Output the (x, y) coordinate of the center of the cell containing the given text.  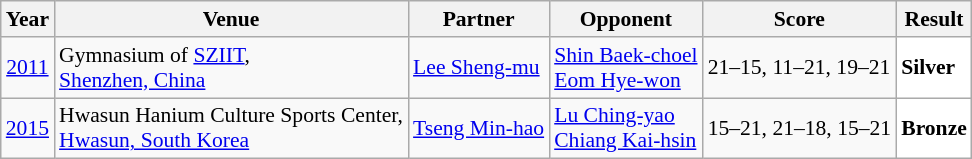
Gymnasium of SZIIT,Shenzhen, China (231, 68)
15–21, 21–18, 15–21 (800, 128)
Result (934, 19)
2015 (28, 128)
Venue (231, 19)
Partner (478, 19)
Year (28, 19)
Bronze (934, 128)
Lu Ching-yao Chiang Kai-hsin (626, 128)
Silver (934, 68)
Tseng Min-hao (478, 128)
Score (800, 19)
Hwasun Hanium Culture Sports Center,Hwasun, South Korea (231, 128)
Shin Baek-choel Eom Hye-won (626, 68)
Opponent (626, 19)
Lee Sheng-mu (478, 68)
21–15, 11–21, 19–21 (800, 68)
2011 (28, 68)
